Identify which cell holds the provided text, then report its (x, y) central coordinate. 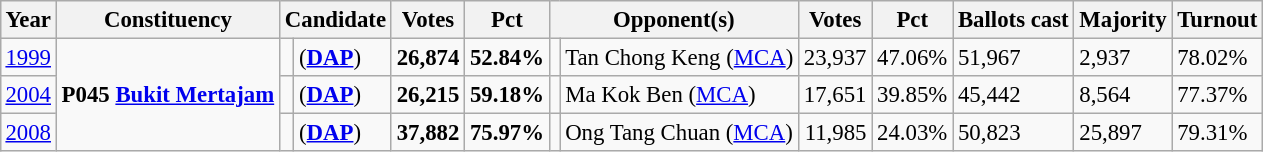
Constituency (168, 20)
2004 (28, 95)
45,442 (1014, 95)
47.06% (912, 57)
26,874 (428, 57)
23,937 (836, 57)
25,897 (1123, 133)
77.37% (1218, 95)
Year (28, 20)
Majority (1123, 20)
Turnout (1218, 20)
11,985 (836, 133)
Ong Tang Chuan (MCA) (680, 133)
59.18% (508, 95)
26,215 (428, 95)
Opponent(s) (674, 20)
75.97% (508, 133)
39.85% (912, 95)
37,882 (428, 133)
52.84% (508, 57)
1999 (28, 57)
Candidate (335, 20)
Ma Kok Ben (MCA) (680, 95)
50,823 (1014, 133)
51,967 (1014, 57)
P045 Bukit Mertajam (168, 94)
79.31% (1218, 133)
2,937 (1123, 57)
8,564 (1123, 95)
17,651 (836, 95)
24.03% (912, 133)
Ballots cast (1014, 20)
Tan Chong Keng (MCA) (680, 57)
78.02% (1218, 57)
2008 (28, 133)
